Capture the cell that displays the provided text and extract its (x, y) central coordinate. 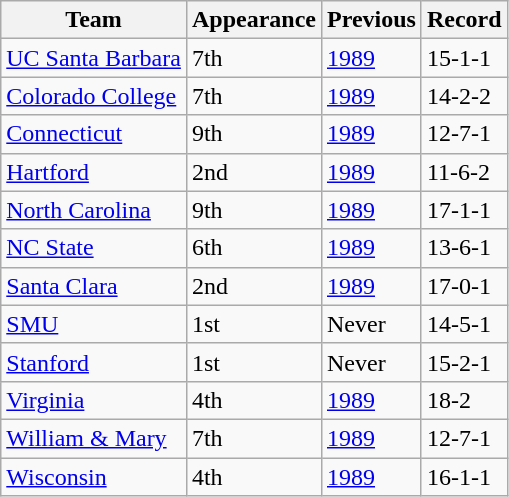
Team (94, 20)
14-2-2 (464, 96)
15-1-1 (464, 58)
Virginia (94, 400)
11-6-2 (464, 172)
Colorado College (94, 96)
North Carolina (94, 210)
Wisconsin (94, 477)
18-2 (464, 400)
16-1-1 (464, 477)
6th (254, 248)
SMU (94, 324)
Previous (371, 20)
17-1-1 (464, 210)
13-6-1 (464, 248)
William & Mary (94, 438)
UC Santa Barbara (94, 58)
Record (464, 20)
Santa Clara (94, 286)
14-5-1 (464, 324)
Hartford (94, 172)
Connecticut (94, 134)
Appearance (254, 20)
Stanford (94, 362)
17-0-1 (464, 286)
15-2-1 (464, 362)
NC State (94, 248)
